Capture the cell that displays the provided text and extract its [X, Y] central coordinate. 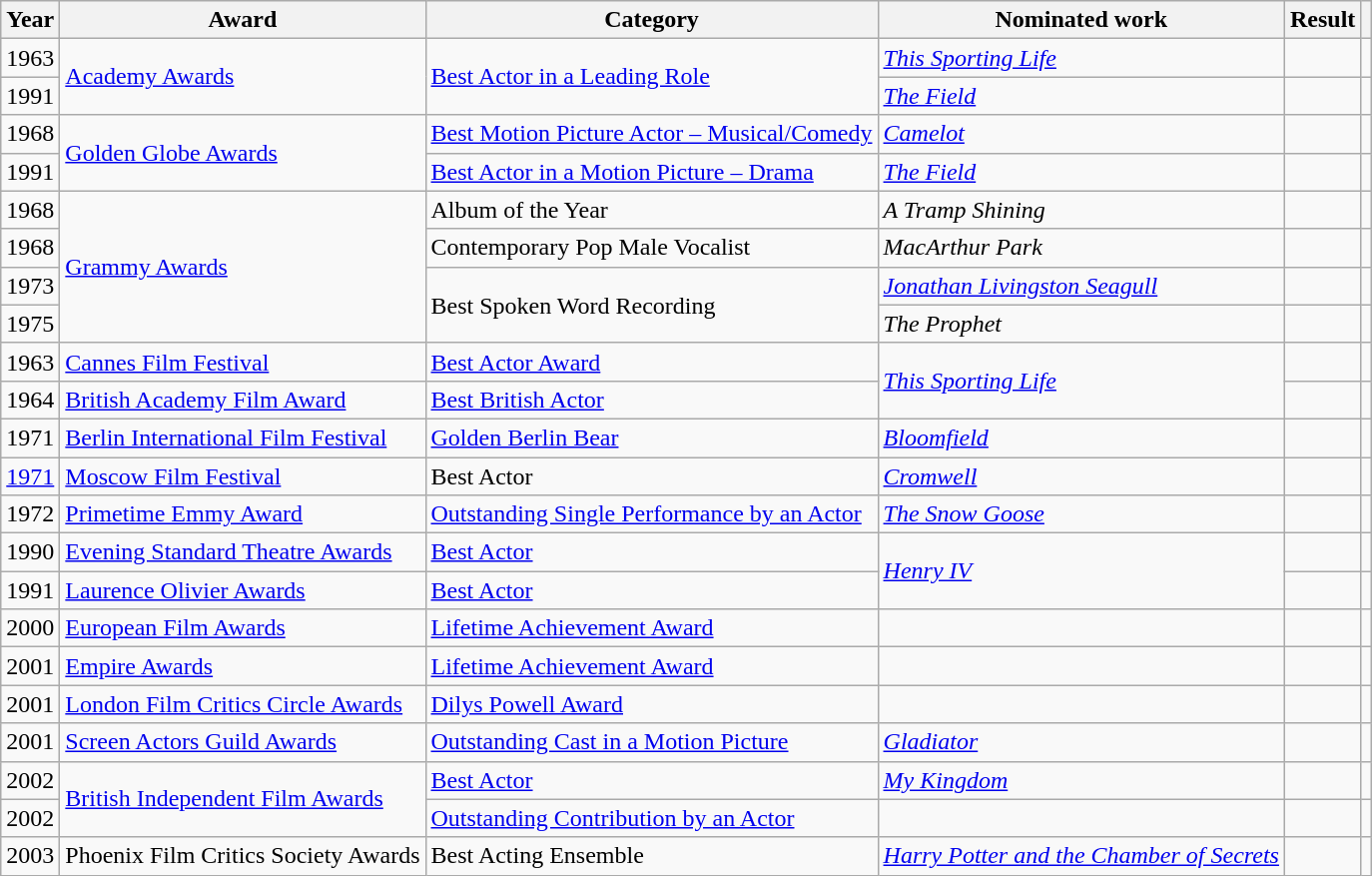
Outstanding Single Performance by an Actor [651, 514]
MacArthur Park [1080, 248]
Nominated work [1080, 20]
Golden Globe Awards [243, 153]
Best Motion Picture Actor – Musical/Comedy [651, 134]
Best Actor in a Leading Role [651, 77]
Moscow Film Festival [243, 476]
Jonathan Livingston Seagull [1080, 286]
British Independent Film Awards [243, 799]
Henry IV [1080, 571]
Academy Awards [243, 77]
Album of the Year [651, 210]
Category [651, 20]
1964 [30, 400]
Berlin International Film Festival [243, 438]
1990 [30, 552]
Empire Awards [243, 666]
Camelot [1080, 134]
1973 [30, 286]
Gladiator [1080, 742]
European Film Awards [243, 628]
My Kingdom [1080, 780]
Result [1322, 20]
2000 [30, 628]
Best Actor in a Motion Picture – Drama [651, 172]
Phoenix Film Critics Society Awards [243, 856]
Best Acting Ensemble [651, 856]
Cromwell [1080, 476]
Bloomfield [1080, 438]
Cannes Film Festival [243, 362]
Best Actor Award [651, 362]
1975 [30, 324]
British Academy Film Award [243, 400]
Laurence Olivier Awards [243, 590]
Primetime Emmy Award [243, 514]
A Tramp Shining [1080, 210]
The Prophet [1080, 324]
Best British Actor [651, 400]
Golden Berlin Bear [651, 438]
Grammy Awards [243, 267]
Contemporary Pop Male Vocalist [651, 248]
Year [30, 20]
Outstanding Cast in a Motion Picture [651, 742]
Dilys Powell Award [651, 704]
Harry Potter and the Chamber of Secrets [1080, 856]
The Snow Goose [1080, 514]
2003 [30, 856]
1972 [30, 514]
Evening Standard Theatre Awards [243, 552]
Best Spoken Word Recording [651, 305]
Award [243, 20]
Screen Actors Guild Awards [243, 742]
Outstanding Contribution by an Actor [651, 818]
London Film Critics Circle Awards [243, 704]
